Search for the cell housing the specified text and yield its (X, Y) center coordinate. 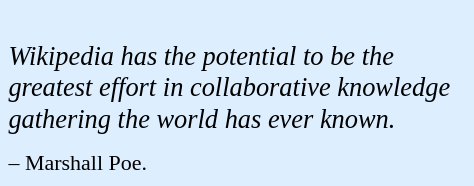
Wikipedia has the potential to be the greatest effort in collaborative knowledge gathering the world has ever known. (236, 72)
– Marshall Poe. (236, 161)
